Find where the given text appears and provide that cell's center as (x, y) coordinate. 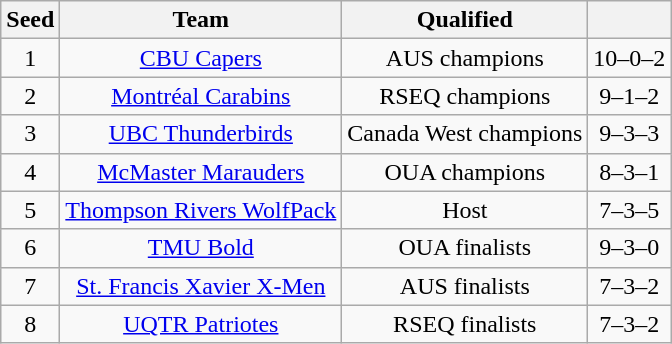
4 (30, 172)
9–3–3 (630, 134)
2 (30, 96)
9–1–2 (630, 96)
7–3–5 (630, 210)
TMU Bold (201, 248)
Montréal Carabins (201, 96)
AUS champions (465, 58)
OUA finalists (465, 248)
8–3–1 (630, 172)
RSEQ champions (465, 96)
Thompson Rivers WolfPack (201, 210)
CBU Capers (201, 58)
McMaster Marauders (201, 172)
8 (30, 324)
3 (30, 134)
Qualified (465, 20)
1 (30, 58)
AUS finalists (465, 286)
Host (465, 210)
5 (30, 210)
Canada West champions (465, 134)
UBC Thunderbirds (201, 134)
UQTR Patriotes (201, 324)
RSEQ finalists (465, 324)
7 (30, 286)
10–0–2 (630, 58)
Seed (30, 20)
6 (30, 248)
OUA champions (465, 172)
St. Francis Xavier X-Men (201, 286)
Team (201, 20)
9–3–0 (630, 248)
